From the cell containing the given text, extract its center point as [x, y] coordinate. 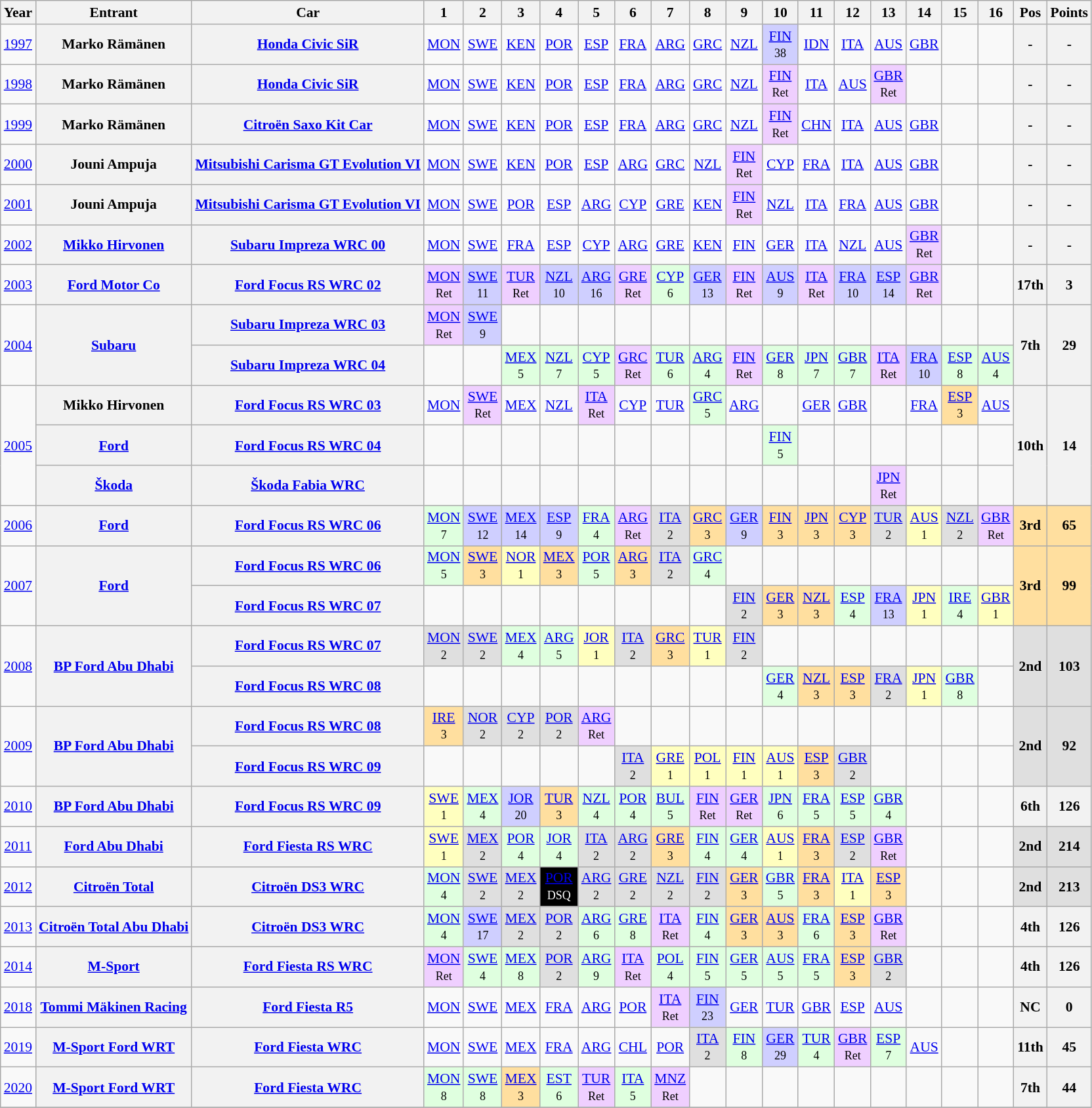
GRE3 [670, 847]
NZL4 [597, 806]
ESP5 [853, 806]
44 [1069, 1087]
2010 [18, 806]
15 [959, 12]
2019 [18, 1048]
EST6 [559, 1087]
SWE12 [482, 525]
10 [781, 12]
MEX14 [521, 525]
MEX8 [521, 968]
0 [1069, 1007]
MON2 [444, 646]
2000 [18, 164]
12 [853, 12]
NOR2 [482, 726]
2018 [18, 1007]
NZL10 [559, 285]
2005 [18, 445]
7 [670, 12]
103 [1069, 666]
SWE8 [482, 1087]
JOR4 [559, 847]
M-Sport [114, 968]
IRE3 [444, 726]
GBR8 [959, 687]
Citroën Total [114, 886]
NZL7 [559, 365]
FIN [744, 244]
BUL5 [670, 806]
45 [1069, 1048]
1999 [18, 125]
ARG5 [559, 646]
TUR1 [707, 646]
GBR1 [996, 607]
CYP5 [597, 365]
2011 [18, 847]
AUS5 [781, 968]
ESP2 [853, 847]
GBR5 [781, 886]
AUS3 [781, 927]
POR5 [597, 566]
2009 [18, 746]
92 [1069, 746]
ESP14 [889, 285]
29 [1069, 345]
17th [1030, 285]
6 [633, 12]
MEX5 [521, 365]
SWE4 [482, 968]
FRA13 [889, 607]
214 [1069, 847]
TUR3 [559, 806]
Year [18, 12]
JPN6 [781, 806]
JOR20 [521, 806]
SWE3 [482, 566]
MON5 [444, 566]
65 [1069, 525]
GBR4 [889, 806]
2020 [18, 1087]
GRE2 [633, 886]
NOR1 [521, 566]
GRC5 [707, 406]
JOR1 [597, 646]
SWE17 [482, 927]
SWE11 [482, 285]
5 [597, 12]
10th [1030, 445]
Ford Focus RS WRC 04 [308, 445]
FRA4 [597, 525]
TUR6 [670, 365]
GERRet [744, 806]
CHN [816, 125]
Citroën Total Abu Dhabi [114, 927]
Points [1069, 12]
GRE8 [633, 927]
2002 [18, 244]
FRA6 [816, 927]
Ford Focus RS WRC 03 [308, 406]
FIN38 [781, 45]
2004 [18, 345]
FIN1 [744, 767]
TUR2 [889, 525]
2003 [18, 285]
11th [1030, 1048]
ITA5 [633, 1087]
Škoda [114, 486]
IRE4 [959, 607]
13 [889, 12]
GER9 [744, 525]
Pos [1030, 12]
Škoda Fabia WRC [308, 486]
SWE9 [482, 326]
MON8 [444, 1087]
2007 [18, 586]
FIN23 [707, 1007]
ESP7 [889, 1048]
Car [308, 12]
AUS4 [996, 365]
Subaru Impreza WRC 03 [308, 326]
Entrant [114, 12]
6th [1030, 806]
Subaru Impreza WRC 00 [308, 244]
ARG16 [597, 285]
16 [996, 12]
ESP4 [853, 607]
4 [559, 12]
2001 [18, 205]
GRC4 [707, 566]
ITA1 [853, 886]
FIN8 [744, 1048]
2008 [18, 666]
IDN [816, 45]
NC [1030, 1007]
Tommi Mäkinen Racing [114, 1007]
1 [444, 12]
AUS9 [781, 285]
GER8 [781, 365]
CYP3 [853, 525]
JPN7 [816, 365]
FRA2 [889, 687]
GRERet [633, 285]
11 [816, 12]
GER13 [707, 285]
2014 [18, 968]
ARG6 [597, 927]
213 [1069, 886]
CYP2 [521, 726]
2013 [18, 927]
ESP9 [559, 525]
GER5 [744, 968]
FIN3 [781, 525]
ARG3 [633, 566]
2 [482, 12]
GRCRet [633, 365]
ARG9 [597, 968]
Ford Focus RS WRC 02 [308, 285]
Ford Fiesta R5 [308, 1007]
PORDSQ [559, 886]
99 [1069, 586]
Ford Abu Dhabi [114, 847]
2012 [18, 886]
POL4 [670, 968]
Ford Motor Co [114, 285]
9 [744, 12]
Citroën Saxo Kit Car [308, 125]
2006 [18, 525]
1998 [18, 84]
SWERet [482, 406]
Subaru [114, 345]
GER29 [781, 1048]
ESP8 [959, 365]
8 [707, 12]
1997 [18, 45]
JPN3 [816, 525]
GRE1 [670, 767]
ARG4 [707, 365]
TUR4 [816, 1048]
CYP6 [670, 285]
Subaru Impreza WRC 04 [308, 365]
GBR7 [853, 365]
POL1 [707, 767]
CHL [633, 1048]
JPNRet [889, 486]
MON7 [444, 525]
MNZRet [670, 1087]
